Determine the (X, Y) coordinate at the center of the cell enclosing the given text.  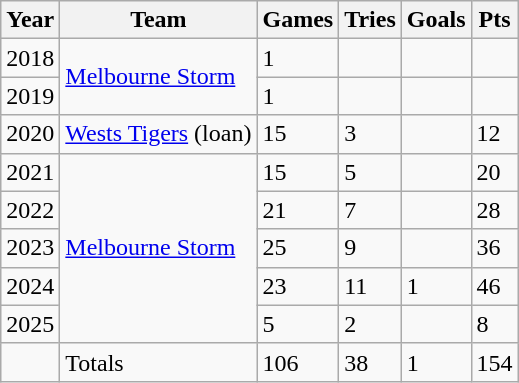
2025 (30, 324)
2019 (30, 96)
9 (370, 248)
21 (298, 210)
154 (494, 362)
3 (370, 134)
Games (298, 20)
28 (494, 210)
Wests Tigers (loan) (158, 134)
7 (370, 210)
8 (494, 324)
106 (298, 362)
2024 (30, 286)
2021 (30, 172)
Year (30, 20)
2 (370, 324)
23 (298, 286)
Goals (436, 20)
36 (494, 248)
Team (158, 20)
2020 (30, 134)
2023 (30, 248)
11 (370, 286)
Pts (494, 20)
2018 (30, 58)
25 (298, 248)
20 (494, 172)
2022 (30, 210)
46 (494, 286)
38 (370, 362)
12 (494, 134)
Totals (158, 362)
Tries (370, 20)
